Extract the (x, y) coordinate from the center of the cell holding the provided text.  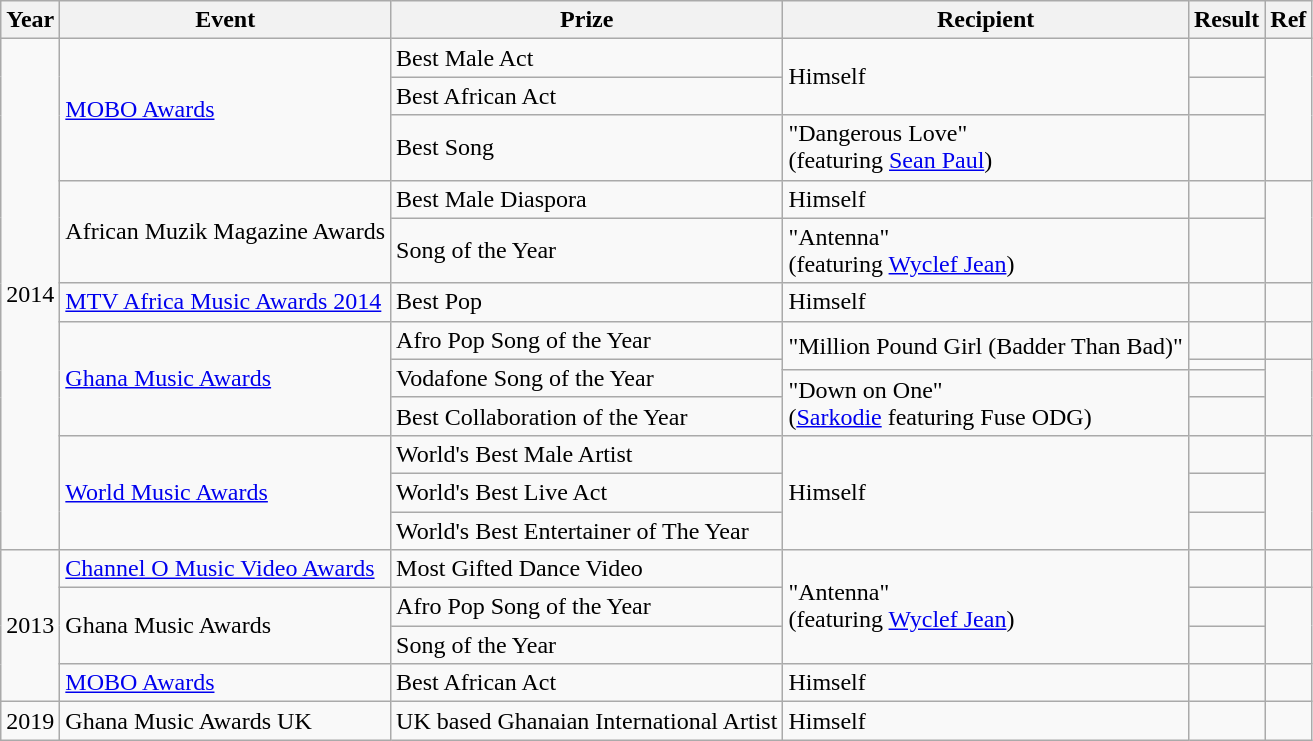
World's Best Live Act (587, 492)
2014 (30, 294)
Recipient (986, 20)
Best Collaboration of the Year (587, 416)
Channel O Music Video Awards (226, 569)
World's Best Entertainer of The Year (587, 531)
Best Song (587, 148)
UK based Ghanaian International Artist (587, 721)
2013 (30, 626)
Ghana Music Awards UK (226, 721)
Best Pop (587, 302)
African Muzik Magazine Awards (226, 232)
Result (1226, 20)
Ref (1288, 20)
Vodafone Song of the Year (587, 378)
World's Best Male Artist (587, 454)
World Music Awards (226, 492)
Year (30, 20)
Best Male Diaspora (587, 199)
"Dangerous Love" (featuring Sean Paul) (986, 148)
2019 (30, 721)
Event (226, 20)
"Million Pound Girl (Badder Than Bad)" (986, 346)
"Down on One" (Sarkodie featuring Fuse ODG) (986, 402)
MTV Africa Music Awards 2014 (226, 302)
Most Gifted Dance Video (587, 569)
Best Male Act (587, 58)
Prize (587, 20)
